Capture the cell that displays the provided text and extract its (x, y) central coordinate. 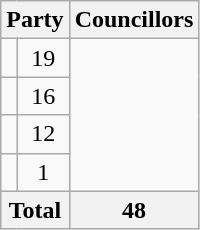
Councillors (134, 20)
19 (43, 58)
Total (35, 210)
16 (43, 96)
12 (43, 134)
Party (35, 20)
48 (134, 210)
1 (43, 172)
